Extract the [x, y] coordinate from the center of the cell holding the provided text.  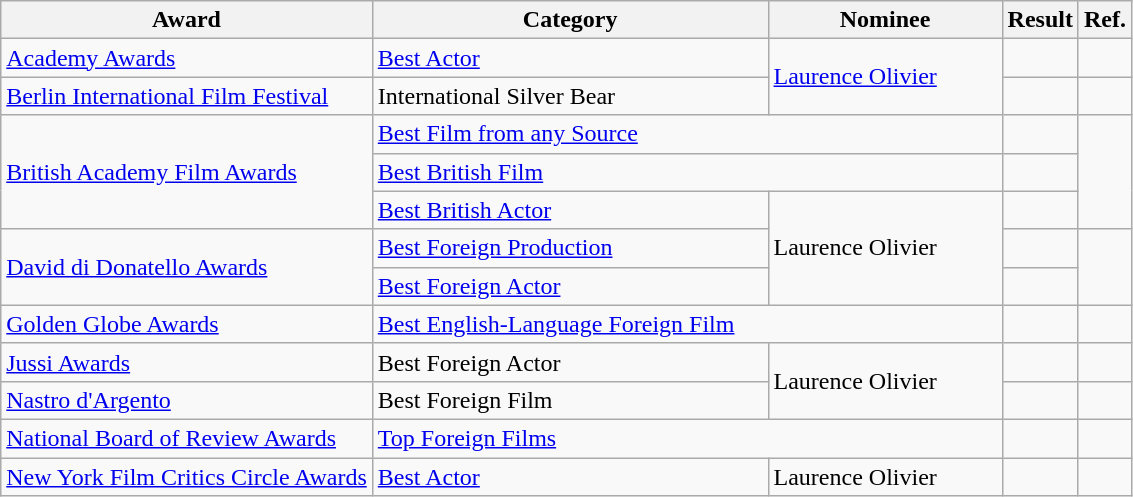
Best English-Language Foreign Film [687, 324]
Berlin International Film Festival [187, 96]
Category [570, 20]
Best Foreign Film [570, 400]
Top Foreign Films [687, 438]
Jussi Awards [187, 362]
Best Foreign Production [570, 248]
Award [187, 20]
National Board of Review Awards [187, 438]
Golden Globe Awards [187, 324]
Ref. [1104, 20]
New York Film Critics Circle Awards [187, 477]
International Silver Bear [570, 96]
Result [1040, 20]
Nominee [885, 20]
Best Film from any Source [687, 134]
Academy Awards [187, 58]
Nastro d'Argento [187, 400]
Best British Actor [570, 210]
Best British Film [687, 172]
David di Donatello Awards [187, 267]
British Academy Film Awards [187, 172]
